Search for the cell housing the specified text and yield its (x, y) center coordinate. 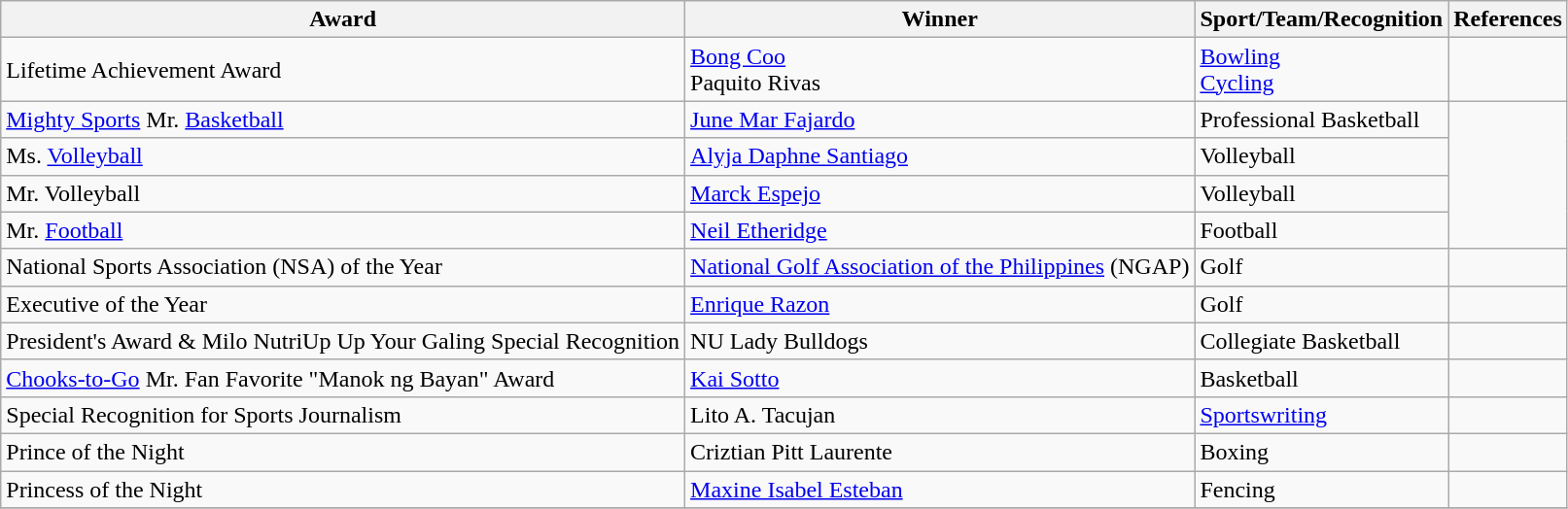
Executive of the Year (343, 304)
Award (343, 19)
Alyja Daphne Santiago (940, 156)
Collegiate Basketball (1322, 341)
Mr. Volleyball (343, 193)
Boxing (1322, 452)
Criztian Pitt Laurente (940, 452)
Bong CooPaquito Rivas (940, 70)
President's Award & Milo NutriUp Up Your Galing Special Recognition (343, 341)
Sport/Team/Recognition (1322, 19)
National Golf Association of the Philippines (NGAP) (940, 267)
June Mar Fajardo (940, 119)
Sportswriting (1322, 415)
Chooks-to-Go Mr. Fan Favorite "Manok ng Bayan" Award (343, 378)
Basketball (1322, 378)
Princess of the Night (343, 489)
Maxine Isabel Esteban (940, 489)
Neil Etheridge (940, 230)
National Sports Association (NSA) of the Year (343, 267)
Special Recognition for Sports Journalism (343, 415)
Fencing (1322, 489)
Football (1322, 230)
Professional Basketball (1322, 119)
Winner (940, 19)
Mr. Football (343, 230)
References (1509, 19)
Bowling Cycling (1322, 70)
Kai Sotto (940, 378)
NU Lady Bulldogs (940, 341)
Mighty Sports Mr. Basketball (343, 119)
Marck Espejo (940, 193)
Enrique Razon (940, 304)
Ms. Volleyball (343, 156)
Prince of the Night (343, 452)
Lifetime Achievement Award (343, 70)
Lito A. Tacujan (940, 415)
